Provide the (x, y) coordinate of the cell's center where the given text is located.  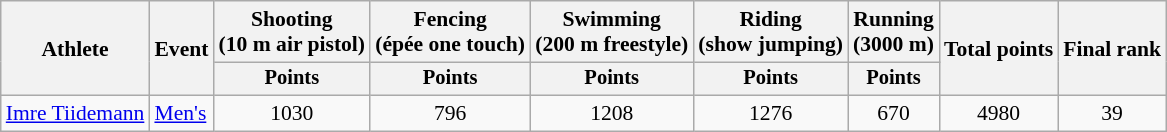
670 (894, 114)
Imre Tiidemann (76, 114)
796 (450, 114)
Event (181, 48)
Fencing(épée one touch) (450, 32)
1276 (770, 114)
Men's (181, 114)
Riding(show jumping) (770, 32)
1030 (292, 114)
Shooting(10 m air pistol) (292, 32)
4980 (998, 114)
39 (1112, 114)
1208 (612, 114)
Athlete (76, 48)
Total points (998, 48)
Running(3000 m) (894, 32)
Swimming(200 m freestyle) (612, 32)
Final rank (1112, 48)
